Capture the cell that displays the provided text and extract its [x, y] central coordinate. 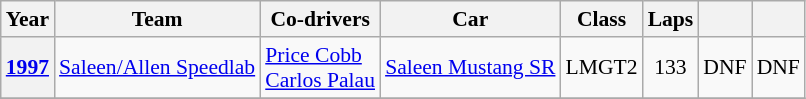
LMGT2 [601, 68]
Price Cobb Carlos Palau [320, 68]
Laps [671, 19]
Car [470, 19]
133 [671, 68]
Class [601, 19]
Saleen/Allen Speedlab [157, 68]
1997 [28, 68]
Year [28, 19]
Co-drivers [320, 19]
Team [157, 19]
Saleen Mustang SR [470, 68]
